Determine the [x, y] coordinate at the center of the cell enclosing the given text.  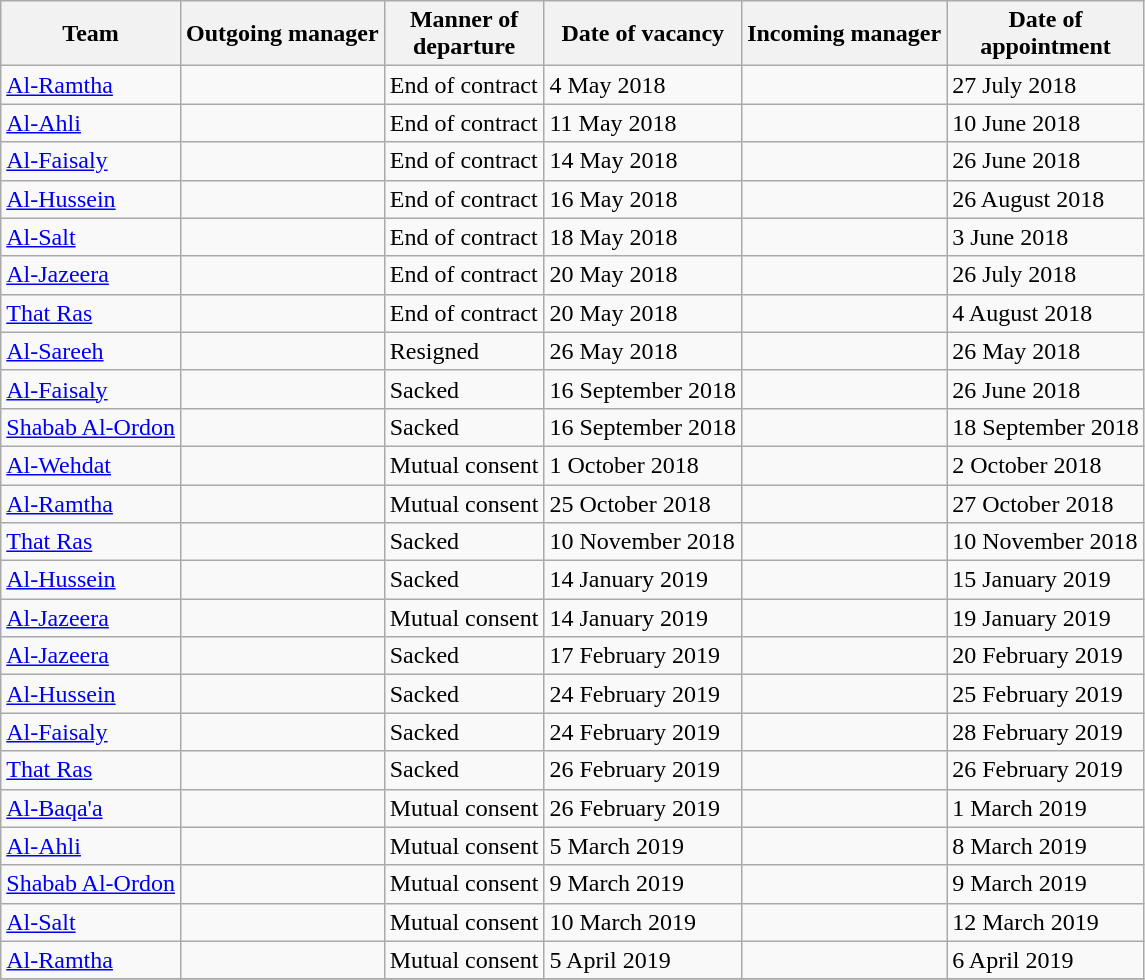
28 February 2019 [1046, 732]
25 February 2019 [1046, 694]
Date ofappointment [1046, 34]
26 August 2018 [1046, 199]
5 April 2019 [643, 960]
Manner ofdeparture [464, 34]
18 September 2018 [1046, 427]
11 May 2018 [643, 123]
8 March 2019 [1046, 846]
19 January 2019 [1046, 618]
4 August 2018 [1046, 313]
6 April 2019 [1046, 960]
Resigned [464, 351]
4 May 2018 [643, 85]
3 June 2018 [1046, 237]
2 October 2018 [1046, 465]
16 May 2018 [643, 199]
15 January 2019 [1046, 580]
27 October 2018 [1046, 503]
Team [91, 34]
Al-Wehdat [91, 465]
Incoming manager [844, 34]
18 May 2018 [643, 237]
10 March 2019 [643, 922]
17 February 2019 [643, 656]
1 October 2018 [643, 465]
5 March 2019 [643, 846]
14 May 2018 [643, 161]
Outgoing manager [282, 34]
Al-Baqa'a [91, 808]
26 July 2018 [1046, 275]
10 June 2018 [1046, 123]
Al-Sareeh [91, 351]
27 July 2018 [1046, 85]
Date of vacancy [643, 34]
1 March 2019 [1046, 808]
20 February 2019 [1046, 656]
25 October 2018 [643, 503]
12 March 2019 [1046, 922]
